Extract the [X, Y] coordinate from the center of the cell holding the provided text.  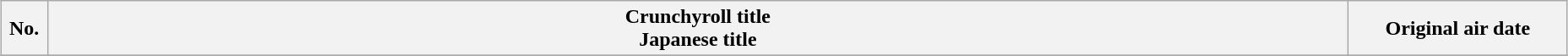
Crunchyroll titleJapanese title [697, 29]
Original air date [1457, 29]
No. [24, 29]
